From the cell containing the given text, extract its center point as (x, y) coordinate. 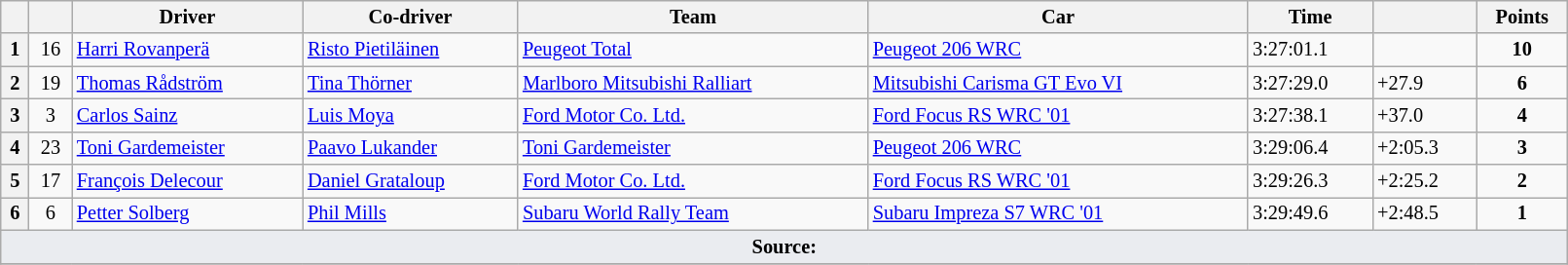
Co-driver (411, 17)
Daniel Grataloup (411, 181)
Subaru World Rally Team (693, 213)
17 (51, 181)
Petter Solberg (187, 213)
Paavo Lukander (411, 148)
Driver (187, 17)
+2:48.5 (1425, 213)
Team (693, 17)
Source: (784, 246)
François Delecour (187, 181)
3:27:29.0 (1310, 83)
3:29:06.4 (1310, 148)
Subaru Impreza S7 WRC '01 (1058, 213)
Phil Mills (411, 213)
3:27:01.1 (1310, 50)
Tina Thörner (411, 83)
+27.9 (1425, 83)
+2:25.2 (1425, 181)
Peugeot Total (693, 50)
19 (51, 83)
Time (1310, 17)
Luis Moya (411, 115)
Thomas Rådström (187, 83)
16 (51, 50)
+37.0 (1425, 115)
10 (1522, 50)
Marlboro Mitsubishi Ralliart (693, 83)
Harri Rovanperä (187, 50)
+2:05.3 (1425, 148)
Points (1522, 17)
Mitsubishi Carisma GT Evo VI (1058, 83)
5 (16, 181)
Carlos Sainz (187, 115)
3:29:49.6 (1310, 213)
3:29:26.3 (1310, 181)
Car (1058, 17)
3:27:38.1 (1310, 115)
Risto Pietiläinen (411, 50)
23 (51, 148)
